Search for the cell housing the specified text and yield its [X, Y] center coordinate. 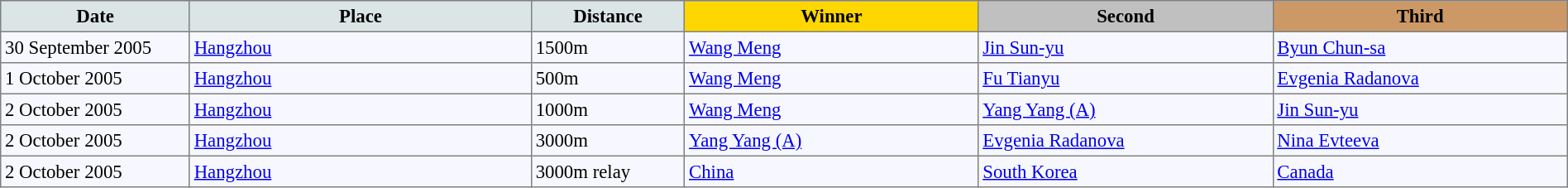
3000m relay [607, 171]
Winner [832, 17]
Distance [607, 17]
1 October 2005 [96, 79]
1500m [607, 47]
Nina Evteeva [1420, 141]
1000m [607, 109]
China [832, 171]
Date [96, 17]
Byun Chun-sa [1420, 47]
South Korea [1126, 171]
30 September 2005 [96, 47]
500m [607, 79]
Place [361, 17]
Third [1420, 17]
Second [1126, 17]
Fu Tianyu [1126, 79]
Canada [1420, 171]
3000m [607, 141]
